Pinpoint the cell where the given text exists, returning its (x, y) midpoint coordinate. 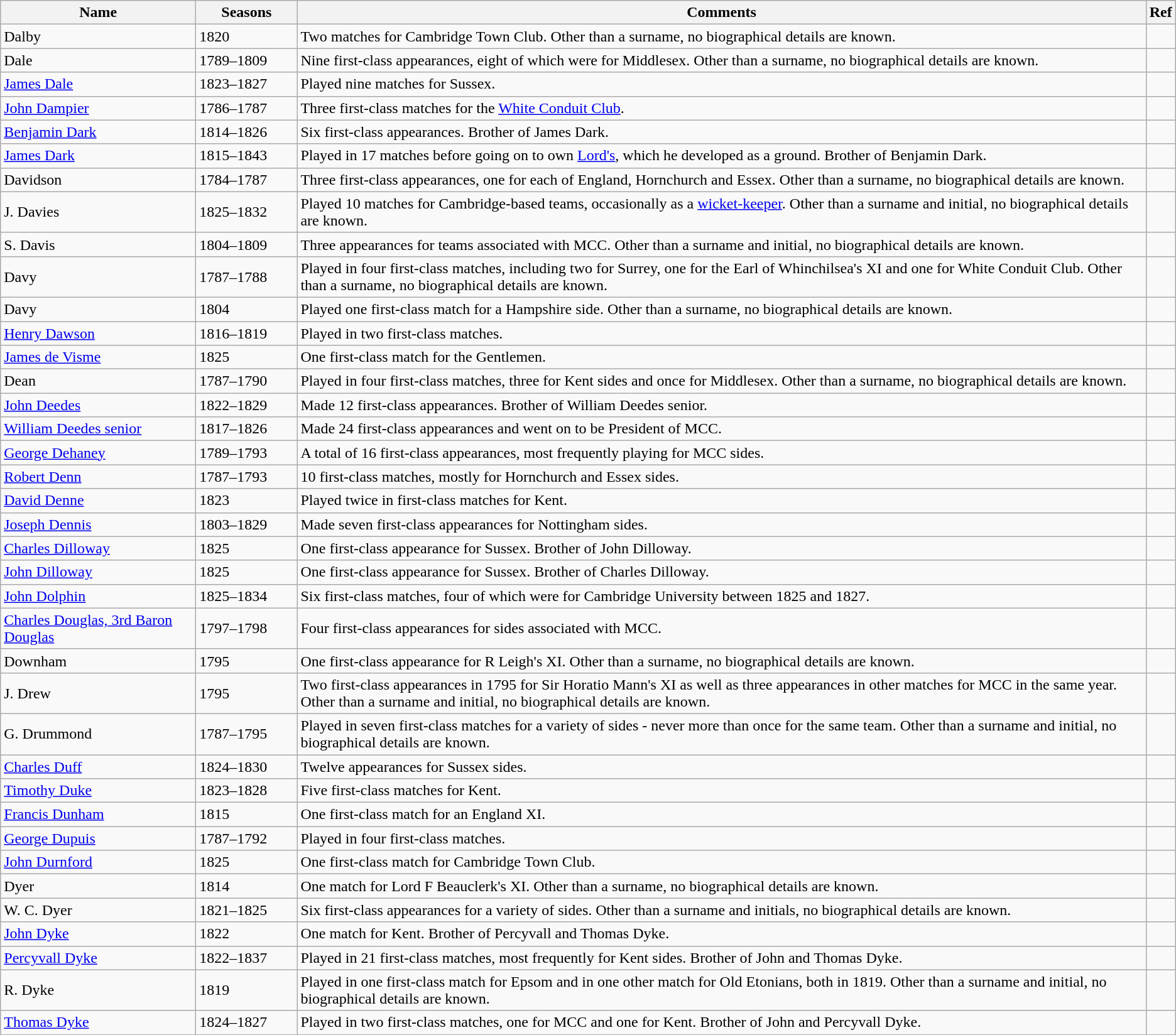
John Deedes (98, 405)
Played in four first-class matches, three for Kent sides and once for Middlesex. Other than a surname, no biographical details are known. (721, 381)
1804–1809 (246, 244)
Ref (1161, 13)
1823 (246, 501)
Played in two first-class matches. (721, 333)
Dyer (98, 886)
One first-class appearance for Sussex. Brother of John Dilloway. (721, 548)
G. Drummond (98, 734)
One first-class match for Cambridge Town Club. (721, 862)
Played in 17 matches before going on to own Lord's, which he developed as a ground. Brother of Benjamin Dark. (721, 156)
One first-class match for the Gentlemen. (721, 357)
Played in two first-class matches, one for MCC and one for Kent. Brother of John and Percyvall Dyke. (721, 1022)
J. Davies (98, 212)
1784–1787 (246, 180)
1814 (246, 886)
1824–1830 (246, 767)
1819 (246, 990)
George Dupuis (98, 838)
David Denne (98, 501)
Davidson (98, 180)
Nine first-class appearances, eight of which were for Middlesex. Other than a surname, no biographical details are known. (721, 60)
Made 24 first-class appearances and went on to be President of MCC. (721, 429)
Benjamin Dark (98, 132)
W. C. Dyer (98, 910)
1789–1793 (246, 453)
One match for Kent. Brother of Percyvall and Thomas Dyke. (721, 934)
Charles Duff (98, 767)
William Deedes senior (98, 429)
James Dale (98, 84)
1787–1795 (246, 734)
Six first-class appearances for a variety of sides. Other than a surname and initials, no biographical details are known. (721, 910)
1815–1843 (246, 156)
R. Dyke (98, 990)
One match for Lord F Beauclerk's XI. Other than a surname, no biographical details are known. (721, 886)
Thomas Dyke (98, 1022)
James Dark (98, 156)
One first-class appearance for R Leigh's XI. Other than a surname, no biographical details are known. (721, 661)
Played one first-class match for a Hampshire side. Other than a surname, no biographical details are known. (721, 309)
Two matches for Cambridge Town Club. Other than a surname, no biographical details are known. (721, 36)
Percyvall Dyke (98, 958)
One first-class appearance for Sussex. Brother of Charles Dilloway. (721, 572)
Played twice in first-class matches for Kent. (721, 501)
1824–1827 (246, 1022)
Played in 21 first-class matches, most frequently for Kent sides. Brother of John and Thomas Dyke. (721, 958)
1786–1787 (246, 108)
Name (98, 13)
1820 (246, 36)
J. Drew (98, 693)
1814–1826 (246, 132)
Dale (98, 60)
Dalby (98, 36)
George Dehaney (98, 453)
1825–1834 (246, 596)
John Dampier (98, 108)
Five first-class matches for Kent. (721, 791)
1822–1829 (246, 405)
1822–1837 (246, 958)
1825–1832 (246, 212)
1815 (246, 815)
John Dilloway (98, 572)
Comments (721, 13)
Downham (98, 661)
John Dolphin (98, 596)
Played 10 matches for Cambridge-based teams, occasionally as a wicket-keeper. Other than a surname and initial, no biographical details are known. (721, 212)
One first-class match for an England XI. (721, 815)
Four first-class appearances for sides associated with MCC. (721, 628)
Played nine matches for Sussex. (721, 84)
1787–1792 (246, 838)
1821–1825 (246, 910)
Six first-class matches, four of which were for Cambridge University between 1825 and 1827. (721, 596)
1816–1819 (246, 333)
1787–1788 (246, 276)
Played in four first-class matches. (721, 838)
1797–1798 (246, 628)
Six first-class appearances. Brother of James Dark. (721, 132)
John Dyke (98, 934)
Three first-class matches for the White Conduit Club. (721, 108)
John Durnford (98, 862)
Francis Dunham (98, 815)
1787–1793 (246, 477)
Twelve appearances for Sussex sides. (721, 767)
S. Davis (98, 244)
1823–1828 (246, 791)
A total of 16 first-class appearances, most frequently playing for MCC sides. (721, 453)
Timothy Duke (98, 791)
1803–1829 (246, 524)
Made seven first-class appearances for Nottingham sides. (721, 524)
1817–1826 (246, 429)
Three first-class appearances, one for each of England, Hornchurch and Essex. Other than a surname, no biographical details are known. (721, 180)
1823–1827 (246, 84)
James de Visme (98, 357)
Robert Denn (98, 477)
1787–1790 (246, 381)
Dean (98, 381)
1822 (246, 934)
Charles Dilloway (98, 548)
10 first-class matches, mostly for Hornchurch and Essex sides. (721, 477)
Henry Dawson (98, 333)
Joseph Dennis (98, 524)
Made 12 first-class appearances. Brother of William Deedes senior. (721, 405)
Charles Douglas, 3rd Baron Douglas (98, 628)
Three appearances for teams associated with MCC. Other than a surname and initial, no biographical details are known. (721, 244)
1804 (246, 309)
1789–1809 (246, 60)
Seasons (246, 13)
